Detect which cell encompasses the target text, then output its (X, Y) center coordinate. 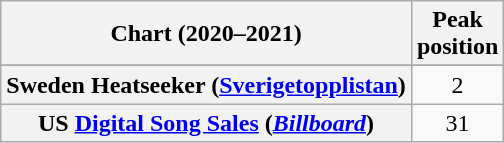
US Digital Song Sales (Billboard) (206, 123)
2 (457, 85)
Sweden Heatseeker (Sverigetopplistan) (206, 85)
Peakposition (457, 34)
31 (457, 123)
Chart (2020–2021) (206, 34)
